Output the [X, Y] coordinate of the center of the cell containing the given text.  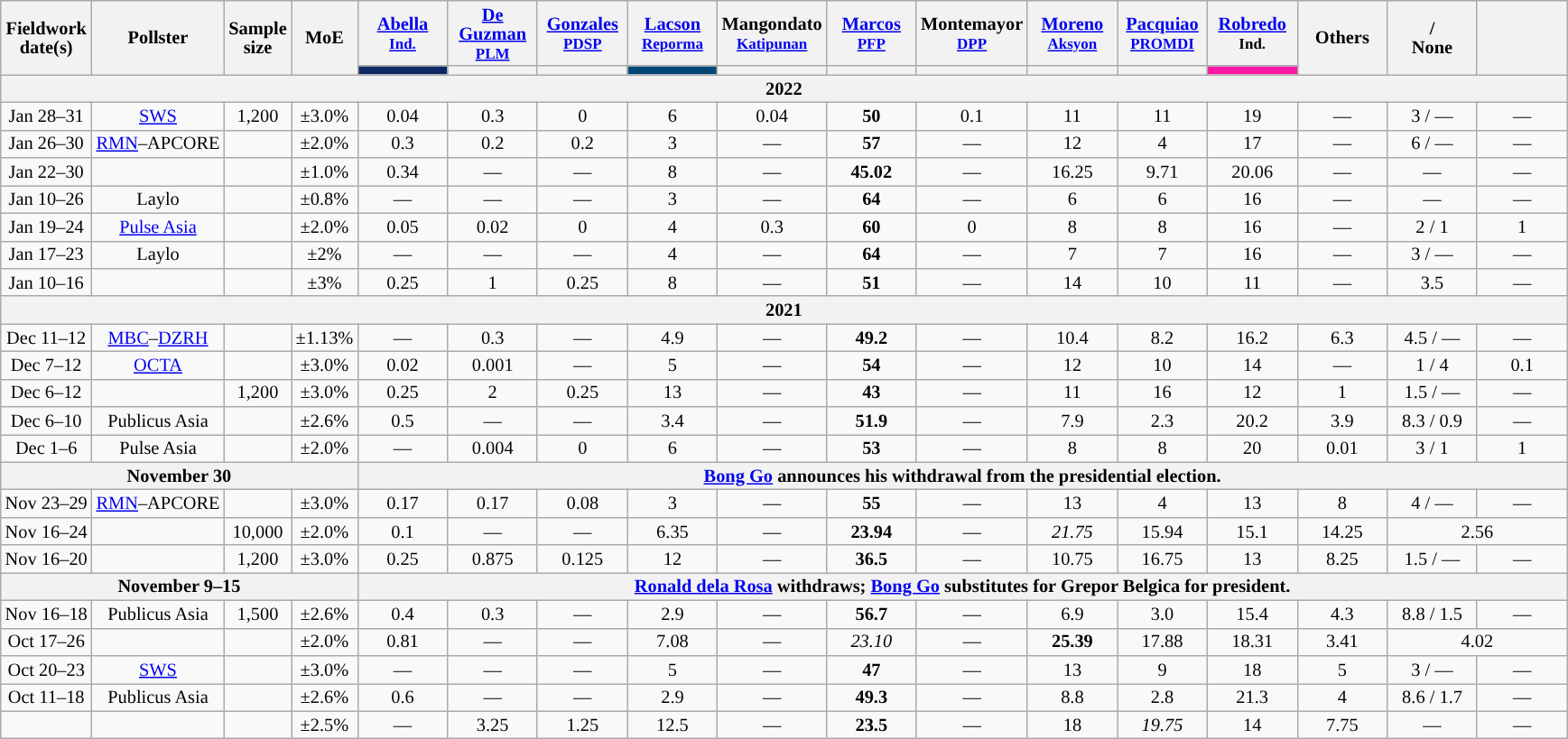
50 [871, 115]
6.9 [1072, 614]
±2% [325, 254]
3.41 [1342, 642]
9 [1163, 670]
4 / — [1433, 503]
GonzalesPDSP [582, 32]
MoE [325, 37]
November 9–15 [179, 587]
Dec 6–10 [47, 420]
19 [1252, 115]
21.75 [1072, 531]
7.75 [1342, 725]
Nov 23–29 [47, 503]
7.9 [1072, 420]
3.5 [1433, 282]
49.2 [871, 337]
6.35 [673, 531]
23.94 [871, 531]
8.8 [1072, 697]
±3% [325, 282]
±1.0% [325, 171]
Oct 11–18 [47, 697]
0.004 [493, 448]
45.02 [871, 171]
2 [493, 393]
49.3 [871, 697]
36.5 [871, 559]
8.25 [1342, 559]
55 [871, 503]
0.001 [493, 365]
20.2 [1252, 420]
16.25 [1072, 171]
16.2 [1252, 337]
0.6 [403, 697]
57 [871, 144]
MangondatoKatipunan [773, 32]
Fieldworkdate(s) [47, 37]
OCTA [159, 365]
Oct 17–26 [47, 642]
60 [871, 227]
3.0 [1163, 614]
Samplesize [257, 37]
14.25 [1342, 531]
19.75 [1163, 725]
0.5 [403, 420]
2 / 1 [1433, 227]
Jan 10–26 [47, 199]
8.3 / 0.9 [1433, 420]
MBC–DZRH [159, 337]
51.9 [871, 420]
/None [1433, 37]
4.9 [673, 337]
8.6 / 1.7 [1433, 697]
21.3 [1252, 697]
51 [871, 282]
De GuzmanPLM [493, 32]
43 [871, 393]
16.75 [1163, 559]
Jan 28–31 [47, 115]
10.4 [1072, 337]
2022 [784, 88]
20 [1252, 448]
2.8 [1163, 697]
17.88 [1163, 642]
Nov 16–20 [47, 559]
6.3 [1342, 337]
3.25 [493, 725]
8.8 / 1.5 [1433, 614]
47 [871, 670]
LacsonReporma [673, 32]
23.10 [871, 642]
17 [1252, 144]
MontemayorDPP [971, 32]
7.08 [673, 642]
2021 [784, 310]
Jan 17–23 [47, 254]
±2.5% [325, 725]
Bong Go announces his withdrawal from the presidential election. [962, 476]
15.94 [1163, 531]
1,500 [257, 614]
6 / — [1433, 144]
10.75 [1072, 559]
0.81 [403, 642]
23.5 [871, 725]
53 [871, 448]
3.9 [1342, 420]
Dec 6–12 [47, 393]
56.7 [871, 614]
Dec 7–12 [47, 365]
Nov 16–18 [47, 614]
4.02 [1477, 642]
1 / 4 [1433, 365]
Oct 20–23 [47, 670]
0.01 [1342, 448]
0.875 [493, 559]
MarcosPFP [871, 32]
Jan 19–24 [47, 227]
Jan 10–16 [47, 282]
0.05 [403, 227]
25.39 [1072, 642]
54 [871, 365]
4.5 / — [1433, 337]
18.31 [1252, 642]
AbellaInd. [403, 32]
MorenoAksyon [1072, 32]
2.3 [1163, 420]
±0.8% [325, 199]
PacquiaoPROMDI [1163, 32]
RobredoInd. [1252, 32]
3 / 1 [1433, 448]
12.5 [673, 725]
±1.13% [325, 337]
0.125 [582, 559]
Jan 26–30 [47, 144]
15.1 [1252, 531]
November 30 [179, 476]
Ronald dela Rosa withdraws; Bong Go substitutes for Grepor Belgica for president. [962, 587]
1.25 [582, 725]
0.08 [582, 503]
9.71 [1163, 171]
0.4 [403, 614]
Pollster [159, 37]
8.2 [1163, 337]
15.4 [1252, 614]
Nov 16–24 [47, 531]
0.34 [403, 171]
Others [1342, 37]
20.06 [1252, 171]
10,000 [257, 531]
Dec 1–6 [47, 448]
Dec 11–12 [47, 337]
2.56 [1477, 531]
Jan 22–30 [47, 171]
3.4 [673, 420]
4.3 [1342, 614]
